Return the (x, y) coordinate for the center point of the cell that contains the specified text.  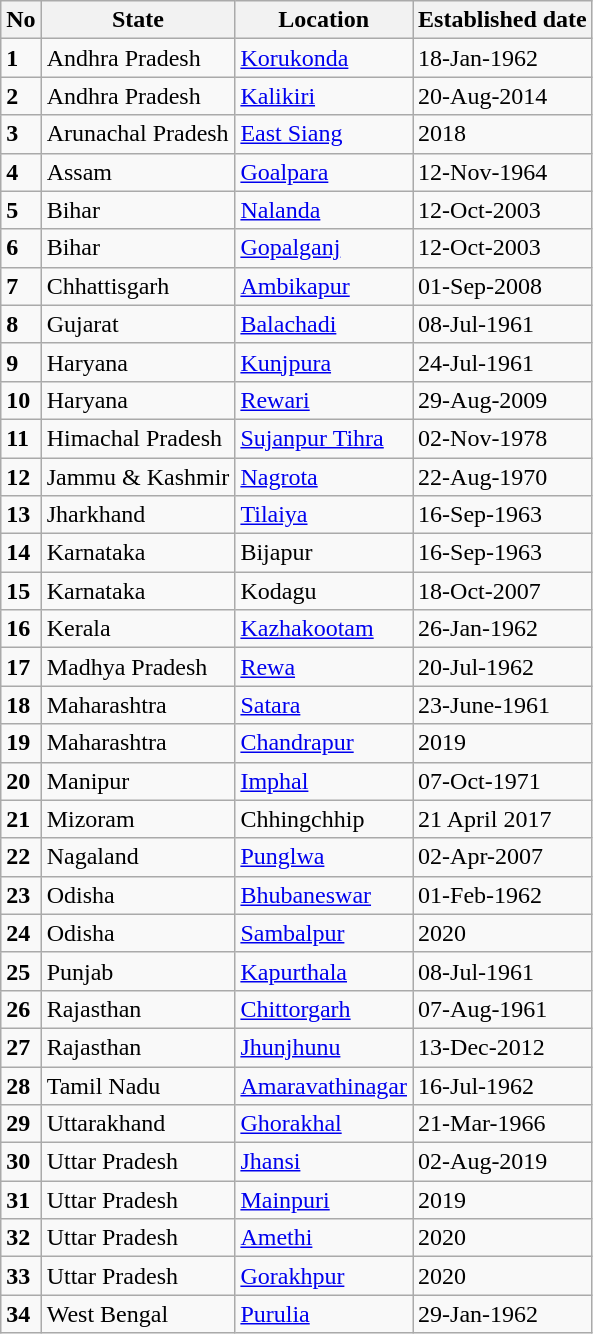
22-Aug-1970 (503, 477)
21 (21, 819)
Kazhakootam (324, 629)
33 (21, 1276)
Jammu & Kashmir (138, 477)
01-Feb-1962 (503, 895)
Jhunjhunu (324, 1047)
Ambikapur (324, 286)
Manipur (138, 781)
32 (21, 1238)
Imphal (324, 781)
12-Nov-1964 (503, 172)
Bijapur (324, 553)
Purulia (324, 1314)
Rewari (324, 400)
Satara (324, 705)
Nalanda (324, 210)
2 (21, 96)
34 (21, 1314)
Kodagu (324, 591)
26 (21, 1009)
Assam (138, 172)
30 (21, 1162)
Punjab (138, 971)
20-Jul-1962 (503, 667)
Mizoram (138, 819)
East Siang (324, 134)
23 (21, 895)
3 (21, 134)
19 (21, 743)
02-Apr-2007 (503, 857)
24 (21, 933)
25 (21, 971)
Chandrapur (324, 743)
Location (324, 20)
Ghorakhal (324, 1124)
Kunjpura (324, 362)
21 April 2017 (503, 819)
13 (21, 515)
Tamil Nadu (138, 1085)
Arunachal Pradesh (138, 134)
28 (21, 1085)
27 (21, 1047)
Kapurthala (324, 971)
Established date (503, 20)
Amaravathinagar (324, 1085)
16-Jul-1962 (503, 1085)
18 (21, 705)
Balachadi (324, 324)
17 (21, 667)
20-Aug-2014 (503, 96)
Amethi (324, 1238)
7 (21, 286)
11 (21, 438)
Kalikiri (324, 96)
16 (21, 629)
Bhubaneswar (324, 895)
Kerala (138, 629)
Gopalganj (324, 248)
31 (21, 1200)
Tilaiya (324, 515)
8 (21, 324)
Sujanpur Tihra (324, 438)
Nagaland (138, 857)
20 (21, 781)
13-Dec-2012 (503, 1047)
Chhingchhip (324, 819)
Korukonda (324, 58)
Himachal Pradesh (138, 438)
26-Jan-1962 (503, 629)
12 (21, 477)
2018 (503, 134)
Gujarat (138, 324)
6 (21, 248)
Sambalpur (324, 933)
02-Nov-1978 (503, 438)
Chittorgarh (324, 1009)
Madhya Pradesh (138, 667)
Jharkhand (138, 515)
Punglwa (324, 857)
29-Aug-2009 (503, 400)
1 (21, 58)
Mainpuri (324, 1200)
Rewa (324, 667)
5 (21, 210)
22 (21, 857)
Nagrota (324, 477)
15 (21, 591)
14 (21, 553)
10 (21, 400)
01-Sep-2008 (503, 286)
23-June-1961 (503, 705)
29 (21, 1124)
Gorakhpur (324, 1276)
07-Oct-1971 (503, 781)
Jhansi (324, 1162)
07-Aug-1961 (503, 1009)
9 (21, 362)
24-Jul-1961 (503, 362)
18-Jan-1962 (503, 58)
18-Oct-2007 (503, 591)
02-Aug-2019 (503, 1162)
21-Mar-1966 (503, 1124)
West Bengal (138, 1314)
Goalpara (324, 172)
Chhattisgarh (138, 286)
No (21, 20)
Uttarakhand (138, 1124)
29-Jan-1962 (503, 1314)
4 (21, 172)
State (138, 20)
